Identify which cell holds the provided text, then report its (x, y) central coordinate. 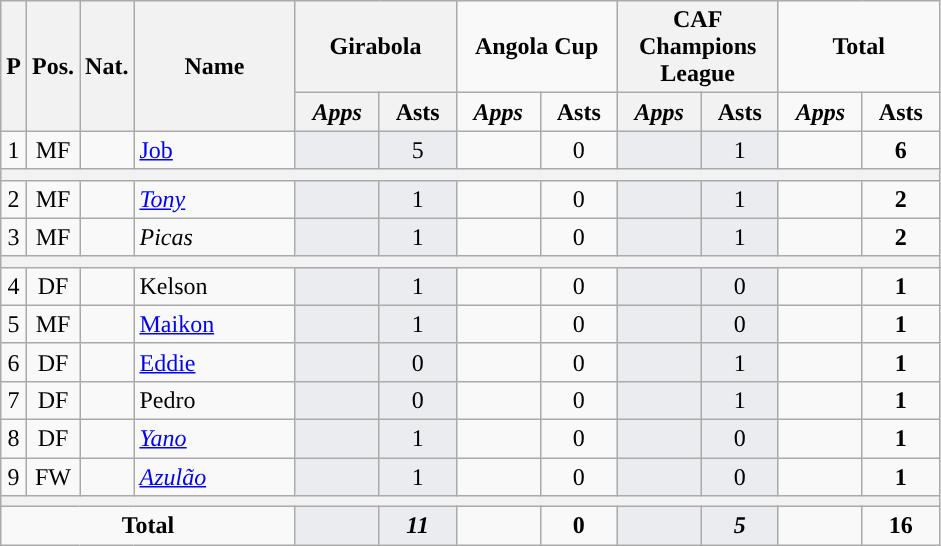
CAF Champions League (698, 47)
Pedro (214, 400)
4 (14, 286)
Pos. (52, 66)
Girabola (376, 47)
Azulão (214, 477)
9 (14, 477)
11 (418, 526)
Picas (214, 237)
7 (14, 400)
Yano (214, 438)
16 (900, 526)
Name (214, 66)
P (14, 66)
3 (14, 237)
Tony (214, 199)
Eddie (214, 362)
FW (52, 477)
Angola Cup (536, 47)
Nat. (107, 66)
8 (14, 438)
Maikon (214, 324)
Job (214, 150)
Kelson (214, 286)
